Capture the cell that displays the provided text and extract its [X, Y] central coordinate. 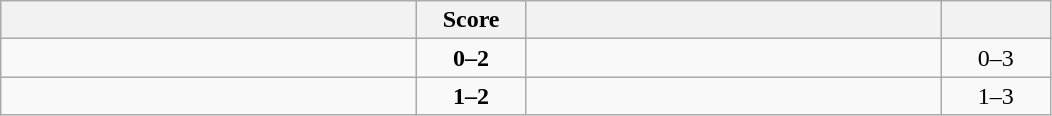
Score [472, 20]
0–2 [472, 58]
1–3 [996, 96]
0–3 [996, 58]
1–2 [472, 96]
